For the text-containing cell, return its midpoint in [X, Y] coordinate format. 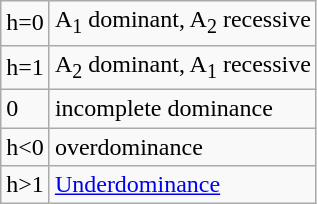
Underdominance [182, 185]
h=1 [26, 67]
h=0 [26, 23]
overdominance [182, 147]
A2 dominant, A1 recessive [182, 67]
h<0 [26, 147]
h>1 [26, 185]
incomplete dominance [182, 108]
0 [26, 108]
A1 dominant, A2 recessive [182, 23]
